Pinpoint the cell where the given text exists, returning its (x, y) midpoint coordinate. 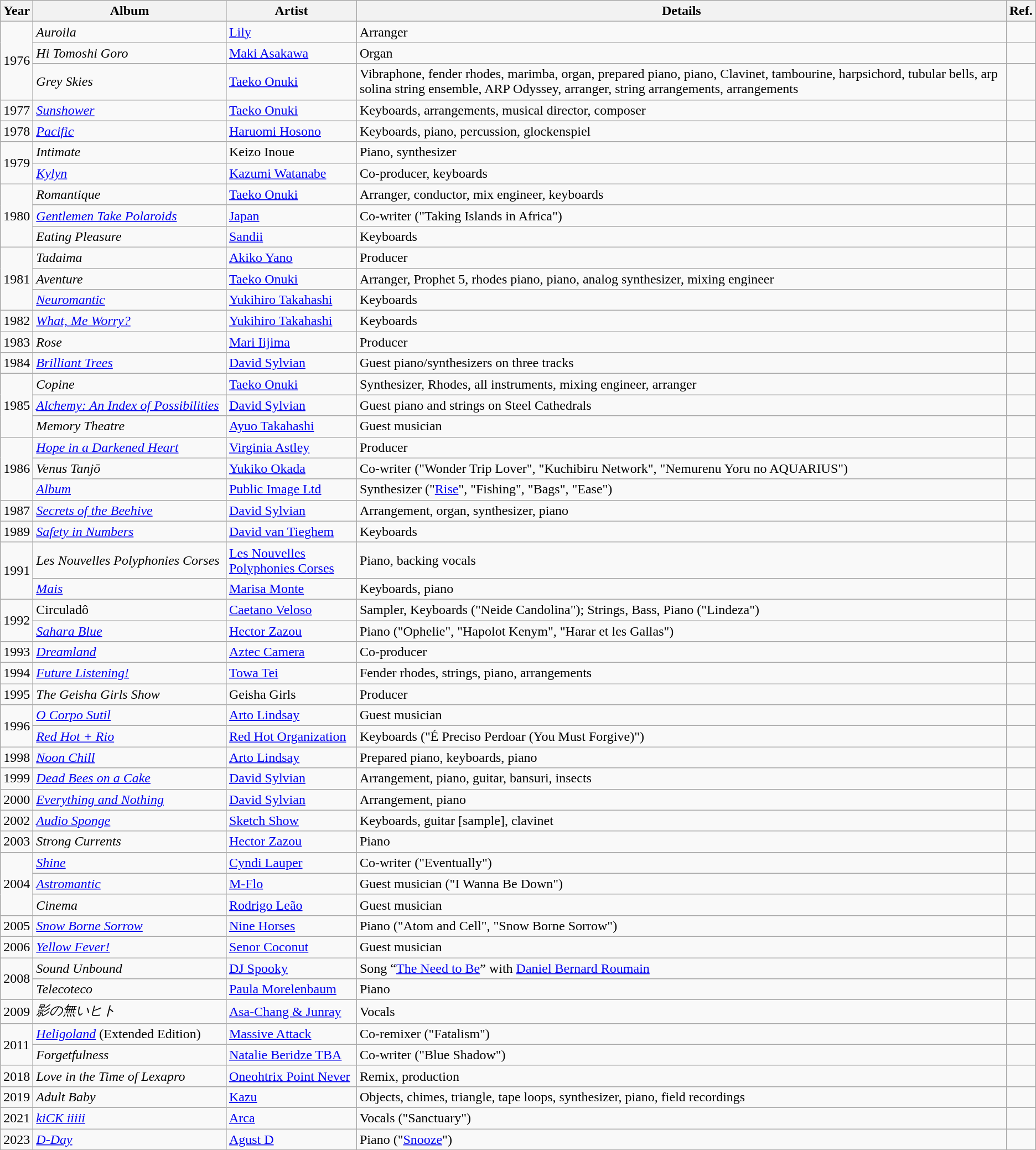
Alchemy: An Index of Possibilities (129, 405)
Virginia Astley (291, 447)
Aventure (129, 279)
Gentlemen Take Polaroids (129, 215)
Arrangement, piano, guitar, bansuri, insects (681, 778)
Maki Asakawa (291, 53)
Tadaima (129, 257)
2005 (17, 926)
Sunshower (129, 110)
Love in the Time of Lexapro (129, 1076)
1995 (17, 694)
Co-producer, keyboards (681, 173)
Asa-Chang & Junray (291, 1012)
1983 (17, 342)
Senor Coconut (291, 947)
Artist (291, 11)
Rodrigo Leão (291, 905)
Haruomi Hosono (291, 131)
2009 (17, 1012)
What, Me Worry? (129, 321)
Pacific (129, 131)
Vocals ("Sanctuary") (681, 1118)
Co-writer ("Blue Shadow") (681, 1055)
Cinema (129, 905)
Sketch Show (291, 821)
Auroila (129, 32)
Keyboards, piano (681, 589)
Red Hot + Rio (129, 736)
Noon Chill (129, 757)
1982 (17, 321)
Rose (129, 342)
Oneohtrix Point Never (291, 1076)
Venus Tanjō (129, 468)
The Geisha Girls Show (129, 694)
Paula Morelenbaum (291, 989)
1999 (17, 778)
Remix, production (681, 1076)
Co-writer ("Taking Islands in Africa") (681, 215)
Memory Theatre (129, 426)
Circuladô (129, 610)
Arranger, conductor, mix engineer, keyboards (681, 194)
Telecoteco (129, 989)
2004 (17, 884)
Synthesizer, Rhodes, all instruments, mixing engineer, arranger (681, 384)
Yukiko Okada (291, 468)
Sahara Blue (129, 631)
Nine Horses (291, 926)
1978 (17, 131)
Piano, synthesizer (681, 152)
Eating Pleasure (129, 236)
Mari Iijima (291, 342)
2011 (17, 1044)
Ayuo Takahashi (291, 426)
Astromantic (129, 884)
Arrangement, organ, synthesizer, piano (681, 510)
1992 (17, 620)
Kylyn (129, 173)
2019 (17, 1097)
Brilliant Trees (129, 363)
Massive Attack (291, 1034)
Romantique (129, 194)
Piano ("Ophelie", "Hapolot Kenym", "Harar et les Gallas") (681, 631)
kiCK iiiii (129, 1118)
Co-writer ("Wonder Trip Lover", "Kuchibiru Network", "Nemurenu Yoru no AQUARIUS") (681, 468)
Details (681, 11)
Prepared piano, keyboards, piano (681, 757)
Cyndi Lauper (291, 863)
M-Flo (291, 884)
2008 (17, 979)
Everything and Nothing (129, 800)
Co-writer ("Eventually") (681, 863)
D-Day (129, 1139)
Sampler, Keyboards ("Neide Candolina"); Strings, Bass, Piano ("Lindeza") (681, 610)
Objects, chimes, triangle, tape loops, synthesizer, piano, field recordings (681, 1097)
1994 (17, 673)
2021 (17, 1118)
1986 (17, 468)
Hope in a Darkened Heart (129, 447)
Forgetfulness (129, 1055)
Guest piano/synthesizers on three tracks (681, 363)
Geisha Girls (291, 694)
1981 (17, 279)
Akiko Yano (291, 257)
Heligoland (Extended Edition) (129, 1034)
Japan (291, 215)
Arrangement, piano (681, 800)
Organ (681, 53)
1977 (17, 110)
Piano ("Snooze") (681, 1139)
1998 (17, 757)
2023 (17, 1139)
Keyboards ("É Preciso Perdoar (You Must Forgive)") (681, 736)
影の無いヒト (129, 1012)
Co-remixer ("Fatalism") (681, 1034)
Snow Borne Sorrow (129, 926)
1980 (17, 215)
Keizo Inoue (291, 152)
Hi Tomoshi Goro (129, 53)
Audio Sponge (129, 821)
Strong Currents (129, 842)
2000 (17, 800)
Arranger (681, 32)
Red Hot Organization (291, 736)
Synthesizer ("Rise", "Fishing", "Bags", "Ease") (681, 489)
O Corpo Sutil (129, 715)
Towa Tei (291, 673)
Lily (291, 32)
Year (17, 11)
Copine (129, 384)
1984 (17, 363)
Neuromantic (129, 300)
Piano ("Atom and Cell", "Snow Borne Sorrow") (681, 926)
Caetano Veloso (291, 610)
1996 (17, 726)
Dreamland (129, 652)
Keyboards, piano, percussion, glockenspiel (681, 131)
1976 (17, 61)
Arranger, Prophet 5, rhodes piano, piano, analog synthesizer, mixing engineer (681, 279)
Intimate (129, 152)
Song “The Need to Be” with Daniel Bernard Roumain (681, 968)
Arca (291, 1118)
Grey Skies (129, 82)
Aztec Camera (291, 652)
Guest piano and strings on Steel Cathedrals (681, 405)
Yellow Fever! (129, 947)
Future Listening! (129, 673)
Kazu (291, 1097)
1989 (17, 532)
Dead Bees on a Cake (129, 778)
Mais (129, 589)
Co-producer (681, 652)
1991 (17, 570)
Piano, backing vocals (681, 560)
1979 (17, 163)
2018 (17, 1076)
Agust D (291, 1139)
Natalie Beridze TBA (291, 1055)
1985 (17, 405)
2002 (17, 821)
Kazumi Watanabe (291, 173)
Marisa Monte (291, 589)
DJ Spooky (291, 968)
Vocals (681, 1012)
Guest musician ("I Wanna Be Down") (681, 884)
1987 (17, 510)
Sound Unbound (129, 968)
Public Image Ltd (291, 489)
Fender rhodes, strings, piano, arrangements (681, 673)
1993 (17, 652)
2006 (17, 947)
2003 (17, 842)
Shine (129, 863)
Keyboards, guitar [sample], clavinet (681, 821)
Ref. (1021, 11)
Adult Baby (129, 1097)
Sandii (291, 236)
David van Tieghem (291, 532)
Keyboards, arrangements, musical director, composer (681, 110)
Secrets of the Beehive (129, 510)
Safety in Numbers (129, 532)
